Return (X, Y) of the center of cell containing provided text 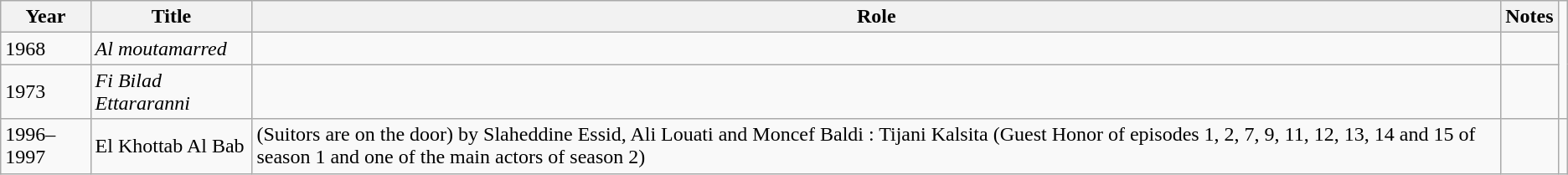
El Khottab Al Bab (171, 146)
Year (45, 17)
1996–1997 (45, 146)
1973 (45, 92)
Title (171, 17)
Role (876, 17)
Fi Bilad Ettararanni (171, 92)
Al moutamarred (171, 49)
Notes (1529, 17)
1968 (45, 49)
